Determine the [X, Y] coordinate at the center of the cell enclosing the given text.  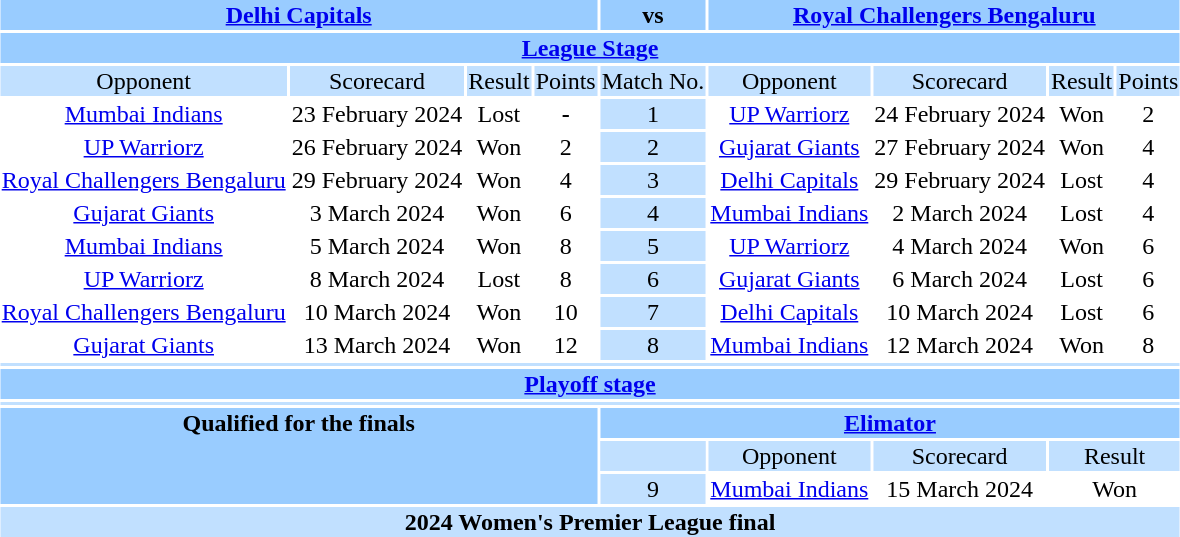
26 February 2024 [377, 147]
1 [653, 114]
9 [653, 489]
5 [653, 246]
15 March 2024 [960, 489]
13 March 2024 [377, 345]
4 March 2024 [960, 246]
Qualified for the finals [298, 456]
Playoff stage [590, 384]
3 March 2024 [377, 213]
12 March 2024 [960, 345]
24 February 2024 [960, 114]
3 [653, 180]
12 [566, 345]
10 [566, 312]
7 [653, 312]
6 March 2024 [960, 279]
2 March 2024 [960, 213]
- [566, 114]
Elimator [890, 423]
Match No. [653, 81]
8 March 2024 [377, 279]
23 February 2024 [377, 114]
5 March 2024 [377, 246]
League Stage [590, 48]
2024 Women's Premier League final [590, 522]
27 February 2024 [960, 147]
vs [653, 15]
